Return [x, y] of the center of cell containing provided text 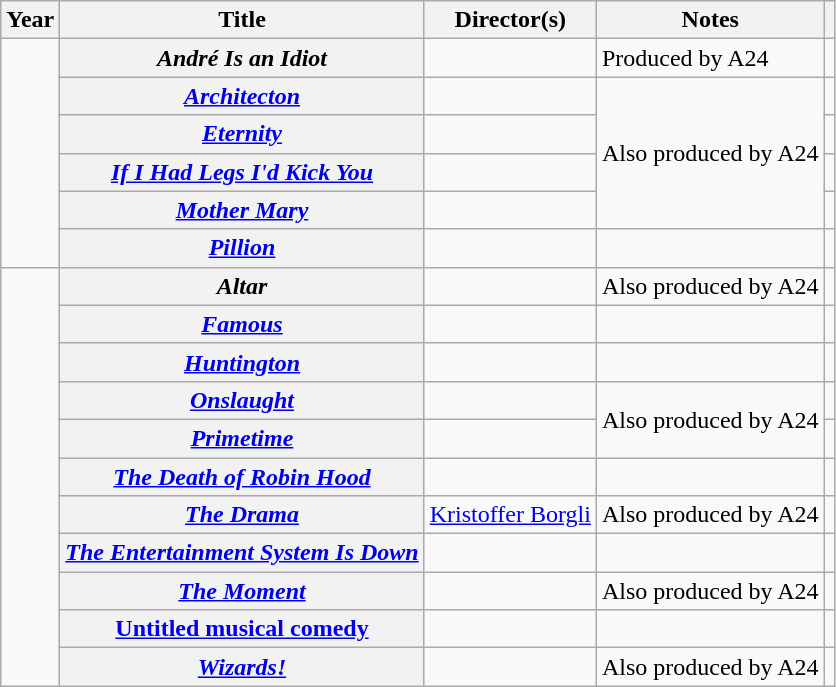
Famous [242, 324]
Architecton [242, 96]
Title [242, 20]
Pillion [242, 248]
Onslaught [242, 400]
Mother Mary [242, 210]
The Drama [242, 515]
Untitled musical comedy [242, 629]
Produced by A24 [710, 58]
Kristoffer Borgli [510, 515]
André Is an Idiot [242, 58]
Notes [710, 20]
The Death of Robin Hood [242, 477]
Altar [242, 286]
Year [30, 20]
Huntington [242, 362]
Primetime [242, 438]
The Moment [242, 591]
The Entertainment System Is Down [242, 553]
If I Had Legs I'd Kick You [242, 172]
Wizards! [242, 667]
Eternity [242, 134]
Director(s) [510, 20]
